Identify which cell holds the provided text, then report its [x, y] central coordinate. 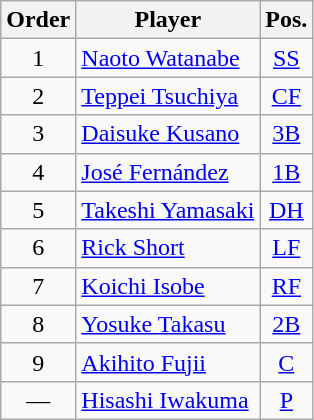
8 [38, 324]
2B [286, 324]
LF [286, 248]
Koichi Isobe [168, 286]
RF [286, 286]
9 [38, 362]
6 [38, 248]
— [38, 400]
Akihito Fujii [168, 362]
2 [38, 96]
7 [38, 286]
P [286, 400]
Daisuke Kusano [168, 134]
Naoto Watanabe [168, 58]
Teppei Tsuchiya [168, 96]
Yosuke Takasu [168, 324]
Takeshi Yamasaki [168, 210]
DH [286, 210]
Rick Short [168, 248]
1 [38, 58]
1B [286, 172]
3B [286, 134]
5 [38, 210]
3 [38, 134]
SS [286, 58]
C [286, 362]
Pos. [286, 20]
CF [286, 96]
José Fernández [168, 172]
Hisashi Iwakuma [168, 400]
Player [168, 20]
Order [38, 20]
4 [38, 172]
